Return the [x, y] coordinate for the center point of the cell that contains the specified text.  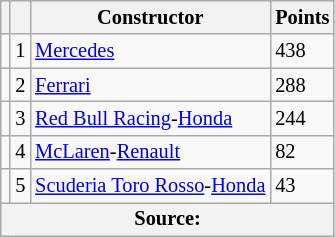
82 [302, 152]
43 [302, 186]
Points [302, 17]
Red Bull Racing-Honda [150, 118]
438 [302, 51]
5 [20, 186]
1 [20, 51]
288 [302, 85]
4 [20, 152]
2 [20, 85]
Ferrari [150, 85]
Constructor [150, 17]
3 [20, 118]
Source: [168, 219]
McLaren-Renault [150, 152]
244 [302, 118]
Scuderia Toro Rosso-Honda [150, 186]
Mercedes [150, 51]
